Return [x, y] of the center of cell containing provided text 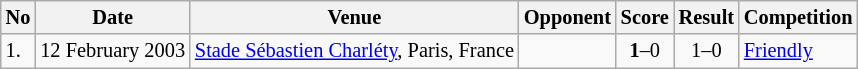
Date [112, 17]
Result [706, 17]
Venue [354, 17]
Stade Sébastien Charléty, Paris, France [354, 51]
Competition [798, 17]
1. [18, 51]
Opponent [568, 17]
12 February 2003 [112, 51]
Score [645, 17]
No [18, 17]
Friendly [798, 51]
